Scan for the cell matching the given text and deliver its (x, y) coordinate at center. 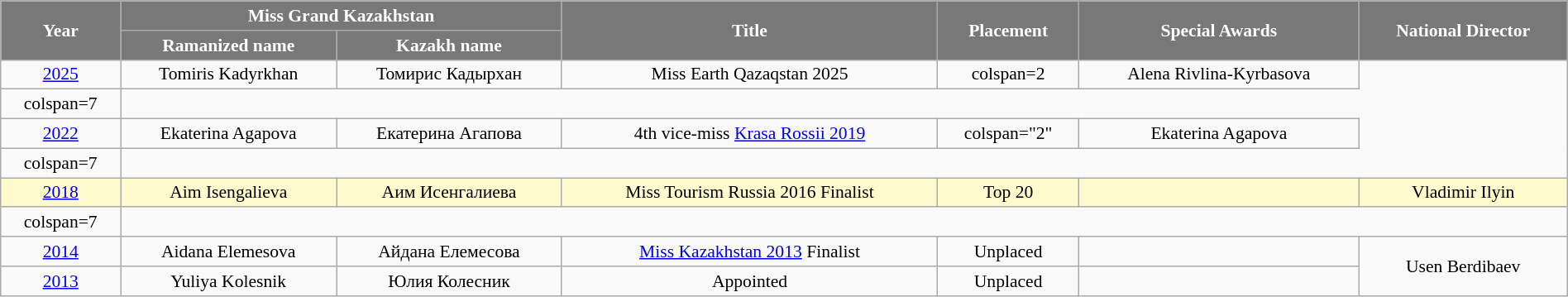
Top 20 (1009, 193)
Miss Tourism Russia 2016 Finalist (749, 193)
National Director (1463, 30)
Miss Grand Kazakhstan (342, 16)
Ramanized name (228, 46)
Томирис Кадырхан (450, 74)
Miss Earth Qazaqstan 2025 (749, 74)
Aidana Elemesova (228, 251)
Special Awards (1219, 30)
Title (749, 30)
2018 (61, 193)
Appointed (749, 281)
Miss Kazakhstan 2013 Finalist (749, 251)
Айдана Елемесова (450, 251)
Tomiris Kadyrkhan (228, 74)
Alena Rivlina-Kyrbasova (1219, 74)
Kazakh name (450, 46)
Vladimir Ilyin (1463, 193)
Year (61, 30)
colspan=2 (1009, 74)
2014 (61, 251)
Placement (1009, 30)
Екатерина Агапова (450, 134)
2025 (61, 74)
2013 (61, 281)
Yuliya Kolesnik (228, 281)
2022 (61, 134)
Юлия Колесник (450, 281)
colspan="2" (1009, 134)
Usen Berdibaev (1463, 266)
Aim Isengalieva (228, 193)
4th vice-miss Krasa Rossii 2019 (749, 134)
Аим Исенгалиева (450, 193)
